Search for the cell housing the specified text and yield its [X, Y] center coordinate. 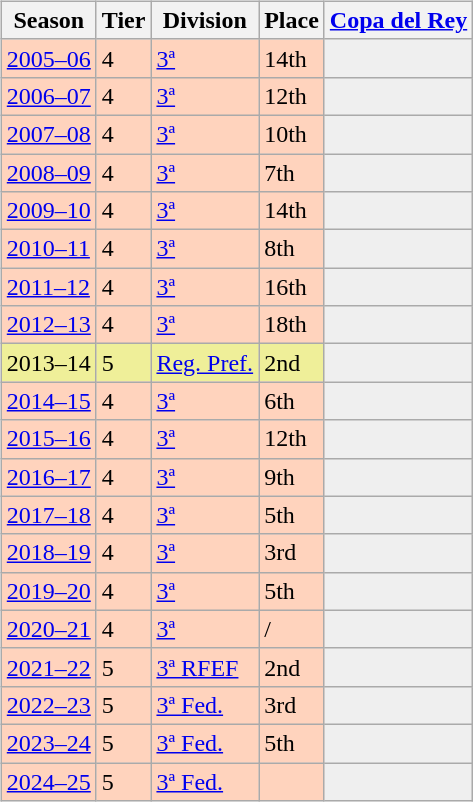
2006–07 [48, 96]
2013–14 [48, 363]
Division [205, 20]
Reg. Pref. [205, 363]
2022–23 [48, 705]
Copa del Rey [398, 20]
2021–22 [48, 667]
Place [292, 20]
2005–06 [48, 58]
2024–25 [48, 781]
2018–19 [48, 553]
/ [292, 629]
2008–09 [48, 173]
2010–11 [48, 249]
2019–20 [48, 591]
16th [292, 287]
2012–13 [48, 325]
2011–12 [48, 287]
10th [292, 134]
6th [292, 401]
7th [292, 173]
3ª RFEF [205, 667]
2020–21 [48, 629]
Tier [124, 20]
2014–15 [48, 401]
2009–10 [48, 211]
2007–08 [48, 134]
Season [48, 20]
2015–16 [48, 439]
18th [292, 325]
2016–17 [48, 477]
8th [292, 249]
2017–18 [48, 515]
2023–24 [48, 743]
9th [292, 477]
